Find where the given text appears and provide that cell's center as [x, y] coordinate. 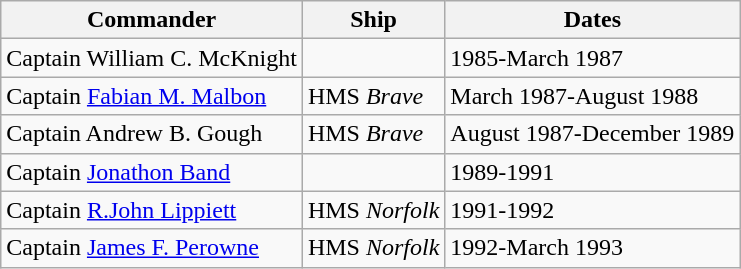
Captain James F. Perowne [152, 248]
1991-1992 [592, 210]
Captain Fabian M. Malbon [152, 96]
August 1987-December 1989 [592, 134]
1992-March 1993 [592, 248]
Captain William C. McKnight [152, 58]
Ship [373, 20]
Captain Jonathon Band [152, 172]
Captain Andrew B. Gough [152, 134]
March 1987-August 1988 [592, 96]
1989-1991 [592, 172]
Dates [592, 20]
Commander [152, 20]
Captain R.John Lippiett [152, 210]
1985-March 1987 [592, 58]
